Scan for the cell matching the given text and deliver its [X, Y] coordinate at center. 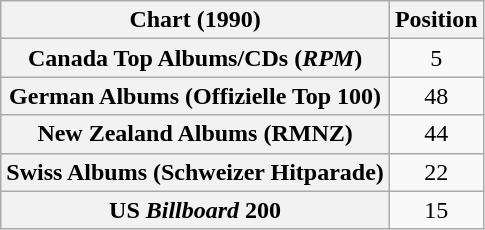
Swiss Albums (Schweizer Hitparade) [196, 172]
22 [436, 172]
Canada Top Albums/CDs (RPM) [196, 58]
44 [436, 134]
48 [436, 96]
Chart (1990) [196, 20]
Position [436, 20]
15 [436, 210]
US Billboard 200 [196, 210]
New Zealand Albums (RMNZ) [196, 134]
German Albums (Offizielle Top 100) [196, 96]
5 [436, 58]
